Output the (X, Y) coordinate of the center of the cell containing the given text.  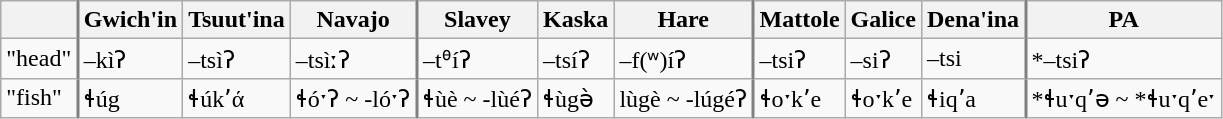
–tsìːʔ (353, 59)
Navajo (353, 20)
–tsìʔ (237, 59)
PA (1123, 20)
Slavey (478, 20)
ɬùè ~ -lùéʔ (478, 98)
–tsiʔ (799, 59)
*ɬuˑqʼə ~ *ɬuˑqʼeˑ (1123, 98)
–tᶿíʔ (478, 59)
Dena'ina (973, 20)
Tsuut'ina (237, 20)
Hare (684, 20)
ɬúg (130, 98)
ɬóˑʔ ~ -lóˑʔ (353, 98)
"head" (40, 59)
Gwich'in (130, 20)
–kìʔ (130, 59)
–tsi (973, 59)
ɬiqʼa (973, 98)
ɬúkʼά (237, 98)
Mattole (799, 20)
–siʔ (883, 59)
Galice (883, 20)
–f(ʷ)íʔ (684, 59)
–tsíʔ (575, 59)
lùgè ~ -lúgéʔ (684, 98)
Kaska (575, 20)
"fish" (40, 98)
ɬùgə̀ (575, 98)
*–tsiʔ (1123, 59)
